For the text-containing cell, return its midpoint in (X, Y) coordinate format. 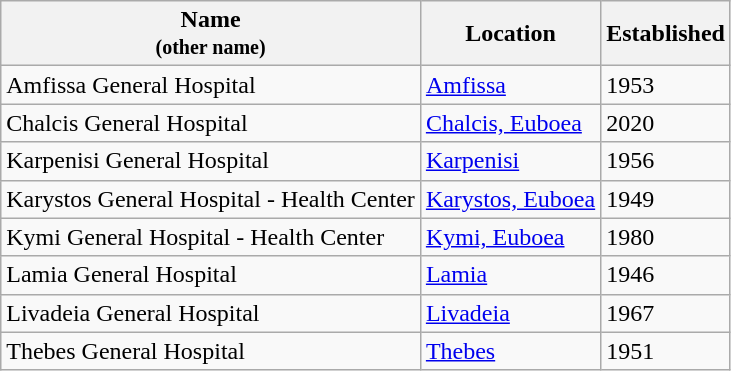
Karpenisi General Hospital (211, 161)
Location (510, 34)
Amfissa General Hospital (211, 85)
1956 (666, 161)
Karystos General Hospital - Health Center (211, 199)
Amfissa (510, 85)
Kymi General Hospital - Health Center (211, 237)
Karpenisi (510, 161)
Karystos, Euboea (510, 199)
1953 (666, 85)
Established (666, 34)
Lamia General Hospital (211, 275)
Kymi, Euboea (510, 237)
1949 (666, 199)
1967 (666, 313)
Livadeia General Hospital (211, 313)
Chalcis, Euboea (510, 123)
1946 (666, 275)
Chalcis General Hospital (211, 123)
1980 (666, 237)
2020 (666, 123)
Thebes (510, 351)
1951 (666, 351)
Thebes General Hospital (211, 351)
Lamia (510, 275)
Name (other name) (211, 34)
Livadeia (510, 313)
